Locate the cell with the specified text and output its [x, y] center coordinate. 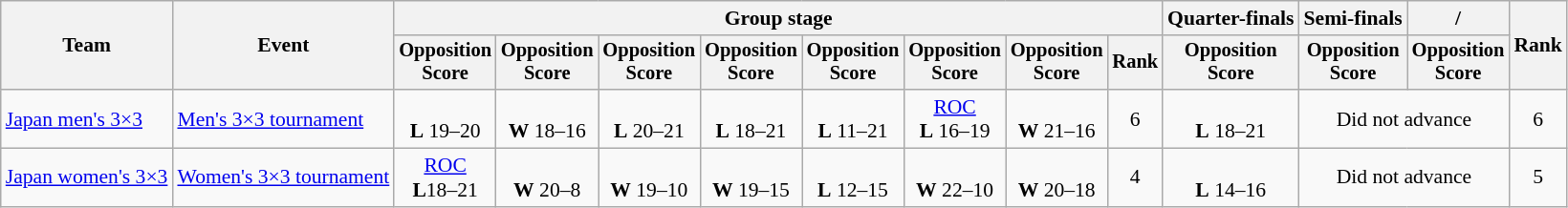
Team [87, 46]
W 20–8 [547, 177]
W 18–16 [547, 118]
/ [1459, 18]
W 21–16 [1057, 118]
Quarter-finals [1230, 18]
Semi-finals [1352, 18]
W 22–10 [954, 177]
5 [1537, 177]
ROCL18–21 [446, 177]
Women's 3×3 tournament [283, 177]
Japan women's 3×3 [87, 177]
L 14–16 [1230, 177]
W 20–18 [1057, 177]
Japan men's 3×3 [87, 118]
L 19–20 [446, 118]
W 19–15 [751, 177]
L 12–15 [853, 177]
Men's 3×3 tournament [283, 118]
L 20–21 [650, 118]
ROCL 16–19 [954, 118]
W 19–10 [650, 177]
Event [283, 46]
L 11–21 [853, 118]
Group stage [778, 18]
4 [1135, 177]
